From the cell containing the given text, extract its center point as [X, Y] coordinate. 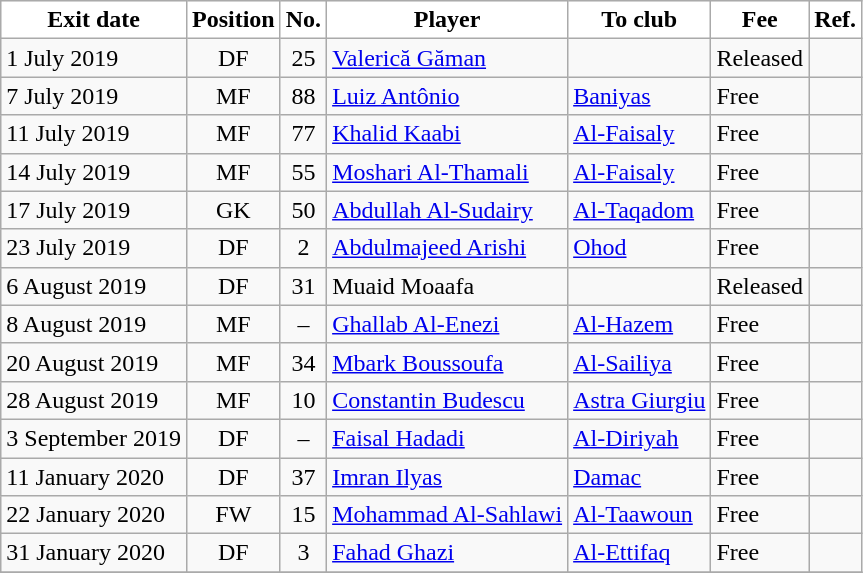
GK [233, 210]
55 [303, 172]
Baniyas [640, 96]
14 July 2019 [94, 172]
FW [233, 515]
Abdulmajeed Arishi [448, 248]
Exit date [94, 20]
Moshari Al-Thamali [448, 172]
Mbark Boussoufa [448, 362]
Valerică Găman [448, 58]
37 [303, 477]
Ohod [640, 248]
31 [303, 286]
11 July 2019 [94, 134]
3 [303, 553]
15 [303, 515]
Luiz Antônio [448, 96]
Astra Giurgiu [640, 400]
Player [448, 20]
8 August 2019 [94, 324]
1 July 2019 [94, 58]
To club [640, 20]
50 [303, 210]
6 August 2019 [94, 286]
3 September 2019 [94, 438]
Al-Ettifaq [640, 553]
Abdullah Al-Sudairy [448, 210]
Position [233, 20]
77 [303, 134]
Ref. [836, 20]
Al-Taqadom [640, 210]
No. [303, 20]
25 [303, 58]
Mohammad Al-Sahlawi [448, 515]
Fee [760, 20]
88 [303, 96]
2 [303, 248]
Al-Hazem [640, 324]
Imran Ilyas [448, 477]
23 July 2019 [94, 248]
Fahad Ghazi [448, 553]
34 [303, 362]
11 January 2020 [94, 477]
17 July 2019 [94, 210]
22 January 2020 [94, 515]
28 August 2019 [94, 400]
Ghallab Al-Enezi [448, 324]
31 January 2020 [94, 553]
Al-Diriyah [640, 438]
Al-Taawoun [640, 515]
10 [303, 400]
Constantin Budescu [448, 400]
Faisal Hadadi [448, 438]
Damac [640, 477]
Muaid Moaafa [448, 286]
Khalid Kaabi [448, 134]
20 August 2019 [94, 362]
Al-Sailiya [640, 362]
7 July 2019 [94, 96]
